Return the (X, Y) coordinate for the center point of the cell that contains the specified text.  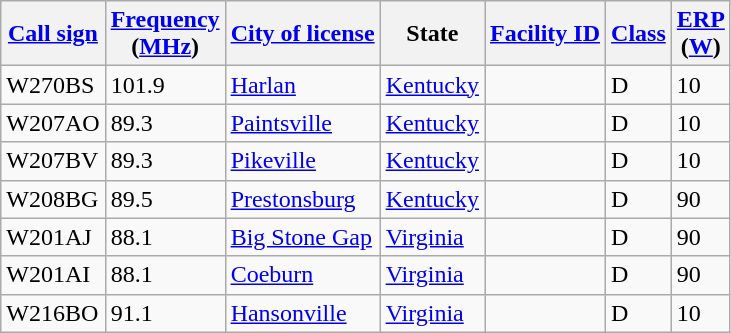
Big Stone Gap (302, 237)
Facility ID (544, 34)
W270BS (53, 85)
Frequency(MHz) (165, 34)
Class (639, 34)
W216BO (53, 313)
Harlan (302, 85)
Paintsville (302, 123)
Pikeville (302, 161)
ERP(W) (700, 34)
89.5 (165, 199)
W207BV (53, 161)
Call sign (53, 34)
W207AO (53, 123)
W201AI (53, 275)
91.1 (165, 313)
Hansonville (302, 313)
W208BG (53, 199)
Coeburn (302, 275)
101.9 (165, 85)
Prestonsburg (302, 199)
City of license (302, 34)
W201AJ (53, 237)
State (432, 34)
